Output the [x, y] coordinate of the center of the cell containing the given text.  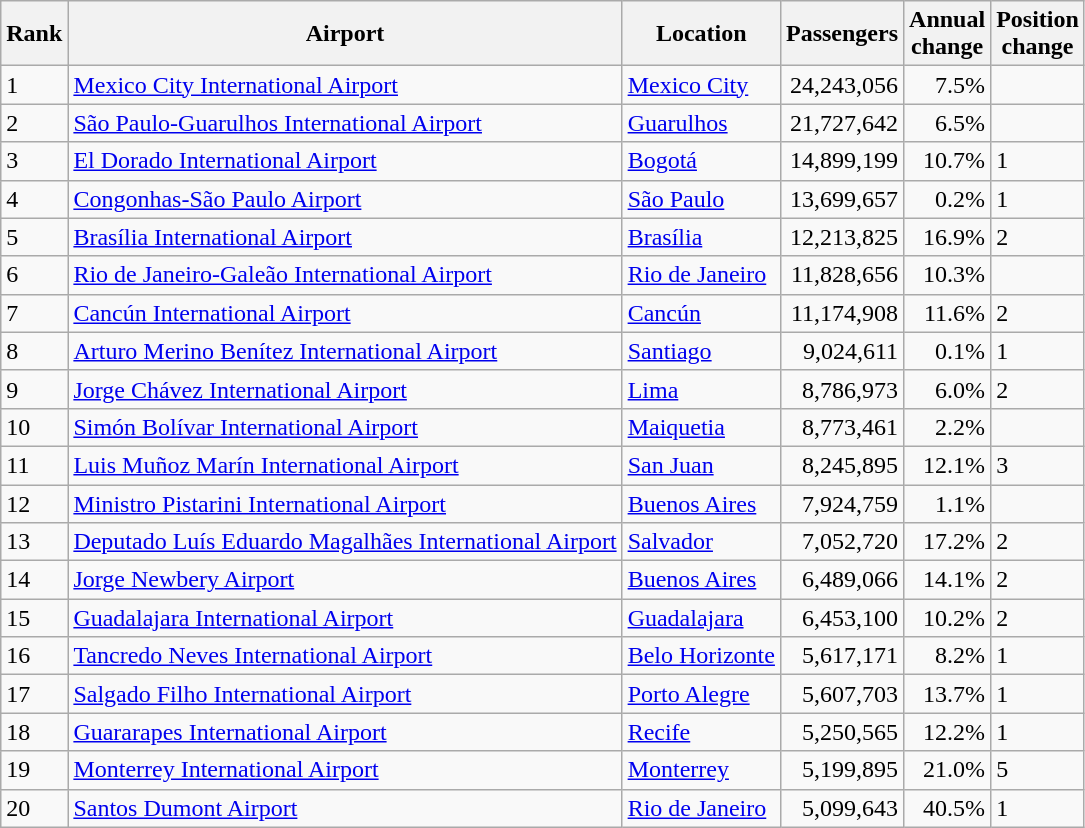
11,174,908 [842, 313]
Monterrey International Airport [345, 770]
Annualchange [948, 34]
Guadalajara International Airport [345, 618]
Tancredo Neves International Airport [345, 656]
Simón Bolívar International Airport [345, 427]
Belo Horizonte [701, 656]
9,024,611 [842, 351]
São Paulo [701, 199]
8,773,461 [842, 427]
Passengers [842, 34]
11,828,656 [842, 275]
9 [34, 389]
4 [34, 199]
Lima [701, 389]
Santos Dumont Airport [345, 808]
11.6% [948, 313]
10.7% [948, 161]
Bogotá [701, 161]
15 [34, 618]
Salvador [701, 542]
5,250,565 [842, 732]
5,199,895 [842, 770]
6.0% [948, 389]
16 [34, 656]
7,052,720 [842, 542]
8 [34, 351]
El Dorado International Airport [345, 161]
10.2% [948, 618]
12 [34, 503]
Salgado Filho International Airport [345, 694]
Congonhas-São Paulo Airport [345, 199]
0.2% [948, 199]
10.3% [948, 275]
14.1% [948, 580]
Guarulhos [701, 123]
0.1% [948, 351]
5,607,703 [842, 694]
12.2% [948, 732]
Luis Muñoz Marín International Airport [345, 465]
14 [34, 580]
5,099,643 [842, 808]
Positionchange [1038, 34]
24,243,056 [842, 85]
Jorge Chávez International Airport [345, 389]
7.5% [948, 85]
8,245,895 [842, 465]
Rank [34, 34]
Brasília International Airport [345, 237]
Porto Alegre [701, 694]
12.1% [948, 465]
10 [34, 427]
Rio de Janeiro-Galeão International Airport [345, 275]
11 [34, 465]
2.2% [948, 427]
13 [34, 542]
6,489,066 [842, 580]
40.5% [948, 808]
Santiago [701, 351]
19 [34, 770]
1.1% [948, 503]
8.2% [948, 656]
São Paulo-Guarulhos International Airport [345, 123]
16.9% [948, 237]
Maiquetia [701, 427]
6.5% [948, 123]
Cancún [701, 313]
Guadalajara [701, 618]
12,213,825 [842, 237]
Mexico City [701, 85]
6,453,100 [842, 618]
Guararapes International Airport [345, 732]
Airport [345, 34]
Location [701, 34]
5,617,171 [842, 656]
14,899,199 [842, 161]
7 [34, 313]
San Juan [701, 465]
13.7% [948, 694]
18 [34, 732]
Jorge Newbery Airport [345, 580]
Ministro Pistarini International Airport [345, 503]
21,727,642 [842, 123]
21.0% [948, 770]
7,924,759 [842, 503]
8,786,973 [842, 389]
6 [34, 275]
13,699,657 [842, 199]
Brasília [701, 237]
20 [34, 808]
17 [34, 694]
Recife [701, 732]
Cancún International Airport [345, 313]
Arturo Merino Benítez International Airport [345, 351]
17.2% [948, 542]
Mexico City International Airport [345, 85]
Deputado Luís Eduardo Magalhães International Airport [345, 542]
Monterrey [701, 770]
